Locate the cell with the specified text and output its [X, Y] center coordinate. 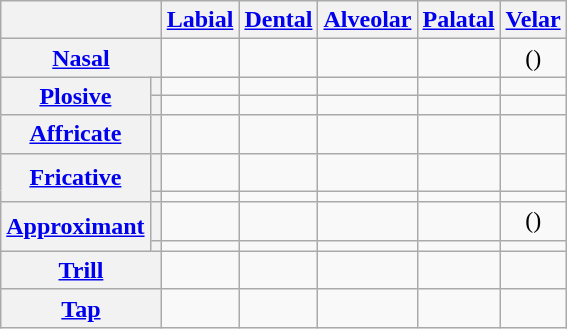
Fricative [76, 178]
Palatal [458, 20]
Labial [200, 20]
Dental [278, 20]
Velar [533, 20]
Trill [81, 270]
Affricate [76, 134]
Plosive [76, 96]
Nasal [81, 58]
Approximant [76, 226]
Tap [81, 308]
Alveolar [368, 20]
